Capture the cell that displays the provided text and extract its (X, Y) central coordinate. 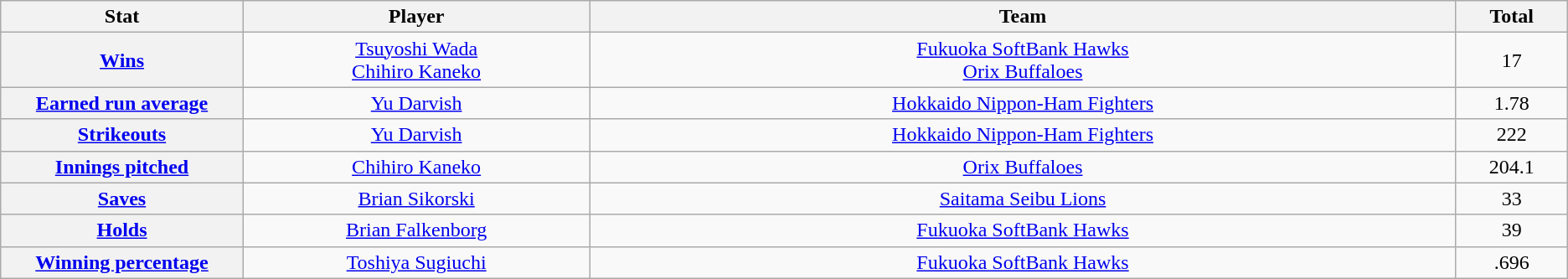
Saitama Seibu Lions (1023, 199)
1.78 (1511, 103)
Orix Buffaloes (1023, 167)
39 (1511, 230)
Strikeouts (122, 135)
222 (1511, 135)
Innings pitched (122, 167)
Earned run average (122, 103)
Tsuyoshi WadaChihiro Kaneko (416, 60)
33 (1511, 199)
Holds (122, 230)
Toshiya Sugiuchi (416, 262)
Chihiro Kaneko (416, 167)
17 (1511, 60)
Team (1023, 17)
204.1 (1511, 167)
Stat (122, 17)
Player (416, 17)
Fukuoka SoftBank HawksOrix Buffaloes (1023, 60)
Brian Sikorski (416, 199)
Winning percentage (122, 262)
Brian Falkenborg (416, 230)
Total (1511, 17)
Wins (122, 60)
.696 (1511, 262)
Saves (122, 199)
